Detect which cell encompasses the target text, then output its [x, y] center coordinate. 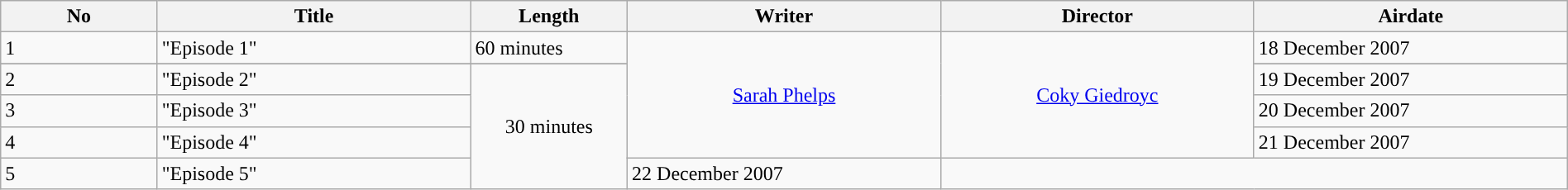
"Episode 2" [314, 79]
Sarah Phelps [784, 95]
Coky Giedroyc [1097, 95]
20 December 2007 [1411, 111]
4 [79, 142]
"Episode 5" [314, 173]
"Episode 3" [314, 111]
Writer [784, 17]
5 [79, 173]
2 [79, 79]
19 December 2007 [1411, 79]
22 December 2007 [784, 173]
"Episode 4" [314, 142]
1 [79, 48]
Director [1097, 17]
30 minutes [549, 126]
Length [549, 17]
60 minutes [549, 48]
3 [79, 111]
Title [314, 17]
No [79, 17]
Airdate [1411, 17]
"Episode 1" [314, 48]
21 December 2007 [1411, 142]
18 December 2007 [1411, 48]
